Scan for the cell matching the given text and deliver its [X, Y] coordinate at center. 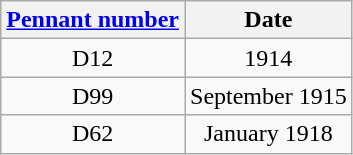
1914 [268, 58]
D62 [93, 134]
D99 [93, 96]
D12 [93, 58]
Pennant number [93, 20]
September 1915 [268, 96]
Date [268, 20]
January 1918 [268, 134]
